Detect which cell encompasses the target text, then output its (x, y) center coordinate. 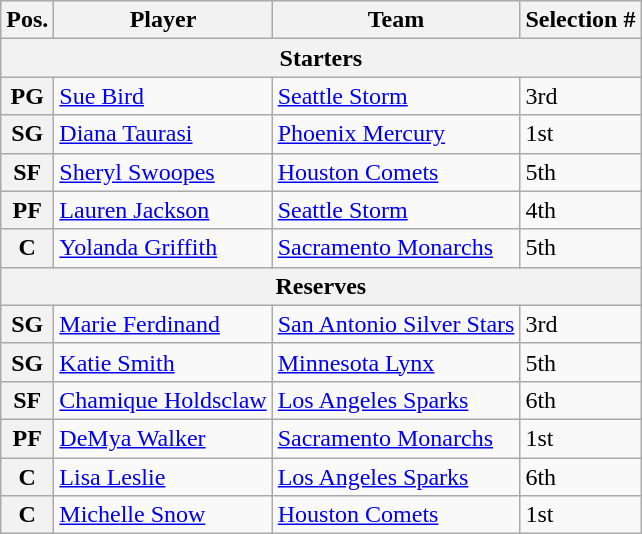
Starters (321, 58)
Lauren Jackson (163, 210)
Diana Taurasi (163, 134)
Lisa Leslie (163, 477)
Chamique Holdsclaw (163, 400)
Sue Bird (163, 96)
Selection # (580, 20)
PG (28, 96)
DeMya Walker (163, 438)
4th (580, 210)
Pos. (28, 20)
Marie Ferdinand (163, 324)
Player (163, 20)
Phoenix Mercury (396, 134)
Michelle Snow (163, 515)
Team (396, 20)
San Antonio Silver Stars (396, 324)
Katie Smith (163, 362)
Sheryl Swoopes (163, 172)
Yolanda Griffith (163, 248)
Reserves (321, 286)
Minnesota Lynx (396, 362)
